For the text-containing cell, return its midpoint in [x, y] coordinate format. 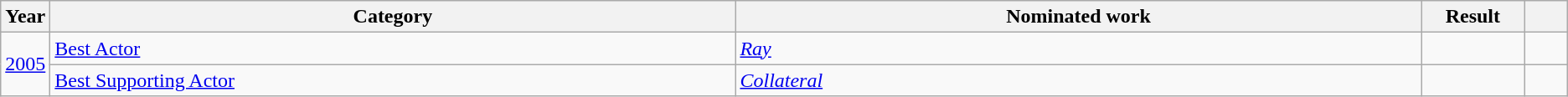
Ray [1079, 48]
Nominated work [1079, 17]
Year [25, 17]
Collateral [1079, 80]
Result [1473, 17]
Category [393, 17]
Best Actor [393, 48]
2005 [25, 64]
Best Supporting Actor [393, 80]
